For the text-containing cell, return its midpoint in [x, y] coordinate format. 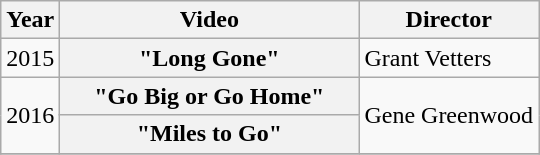
"Long Gone" [210, 58]
Gene Greenwood [449, 115]
"Miles to Go" [210, 134]
2015 [30, 58]
Grant Vetters [449, 58]
Director [449, 20]
Video [210, 20]
Year [30, 20]
"Go Big or Go Home" [210, 96]
2016 [30, 115]
